Pinpoint the cell where the given text exists, returning its (x, y) midpoint coordinate. 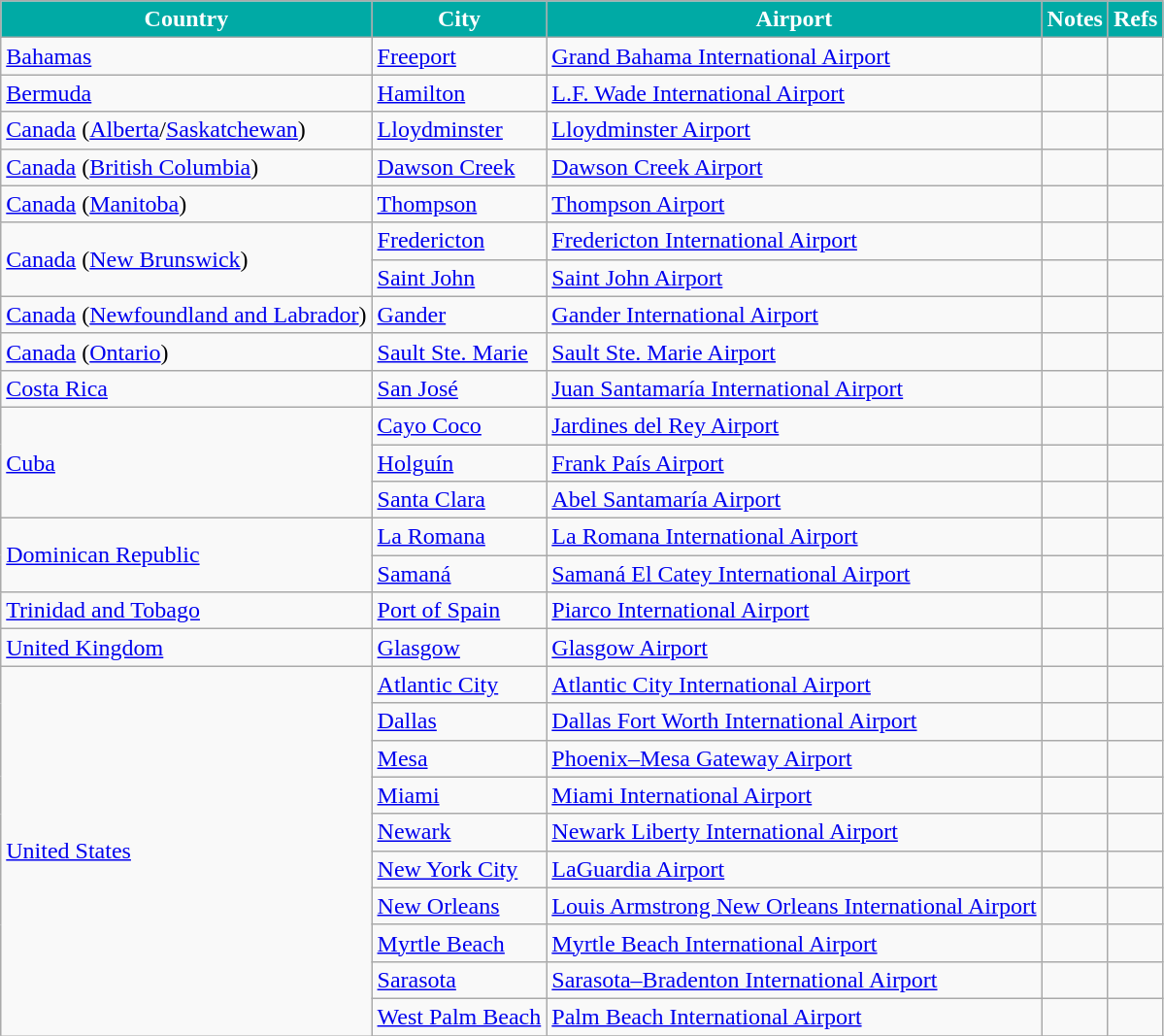
Glasgow Airport (794, 648)
Bermuda (186, 93)
New York City (459, 869)
New Orleans (459, 906)
Sarasota–Bradenton International Airport (794, 980)
Trinidad and Tobago (186, 611)
Fredericton (459, 241)
La Romana (459, 537)
Saint John (459, 278)
Dawson Creek Airport (794, 167)
Canada (Newfoundland and Labrador) (186, 315)
Abel Santamaría Airport (794, 500)
Lloydminster (459, 130)
Dominican Republic (186, 555)
Gander (459, 315)
West Palm Beach (459, 1017)
Piarco International Airport (794, 611)
United States (186, 851)
Notes (1075, 19)
United Kingdom (186, 648)
Dallas (459, 721)
Bahamas (186, 56)
LaGuardia Airport (794, 869)
Canada (British Columbia) (186, 167)
Newark (459, 832)
L.F. Wade International Airport (794, 93)
Myrtle Beach International Airport (794, 943)
Refs (1135, 19)
Cayo Coco (459, 425)
Cuba (186, 462)
Sarasota (459, 980)
Myrtle Beach (459, 943)
Canada (New Brunswick) (186, 259)
La Romana International Airport (794, 537)
Atlantic City (459, 685)
Phoenix–Mesa Gateway Airport (794, 758)
Mesa (459, 758)
Canada (Ontario) (186, 351)
Airport (794, 19)
Glasgow (459, 648)
Lloydminster Airport (794, 130)
Santa Clara (459, 500)
Samaná (459, 574)
Jardines del Rey Airport (794, 425)
Hamilton (459, 93)
Louis Armstrong New Orleans International Airport (794, 906)
Costa Rica (186, 388)
Fredericton International Airport (794, 241)
Saint John Airport (794, 278)
Dawson Creek (459, 167)
Palm Beach International Airport (794, 1017)
City (459, 19)
Frank País Airport (794, 463)
Grand Bahama International Airport (794, 56)
Miami (459, 795)
Gander International Airport (794, 315)
Port of Spain (459, 611)
Sault Ste. Marie Airport (794, 351)
Newark Liberty International Airport (794, 832)
Thompson (459, 204)
Country (186, 19)
Samaná El Catey International Airport (794, 574)
Juan Santamaría International Airport (794, 388)
Dallas Fort Worth International Airport (794, 721)
Canada (Manitoba) (186, 204)
Atlantic City International Airport (794, 685)
San José (459, 388)
Miami International Airport (794, 795)
Holguín (459, 463)
Freeport (459, 56)
Canada (Alberta/Saskatchewan) (186, 130)
Thompson Airport (794, 204)
Sault Ste. Marie (459, 351)
